For the text-containing cell, return its midpoint in [X, Y] coordinate format. 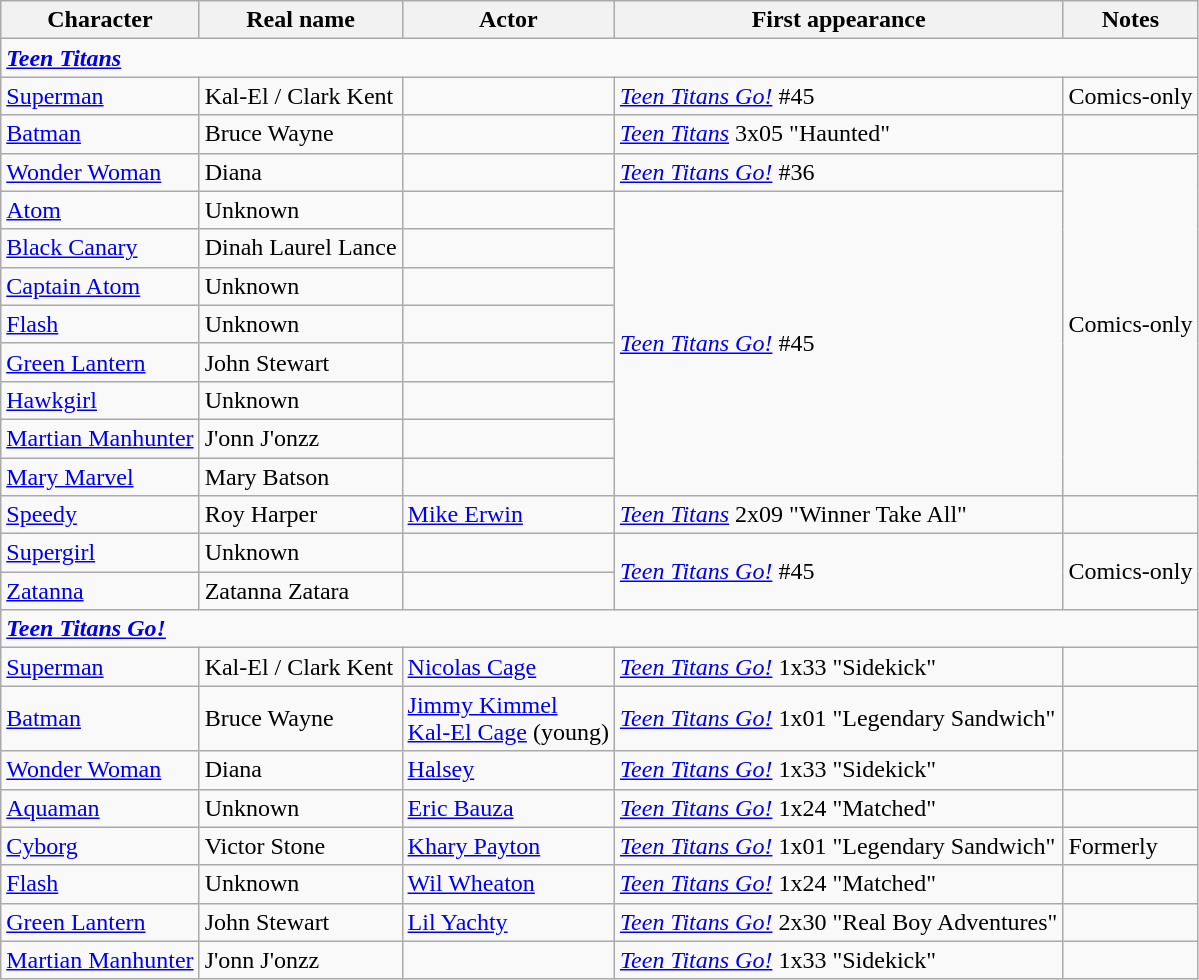
Formerly [1130, 846]
Mike Erwin [508, 515]
Victor Stone [300, 846]
Teen Titans Go! 2x30 "Real Boy Adventures" [838, 922]
Eric Bauza [508, 808]
Lil Yachty [508, 922]
Teen Titans 3x05 "Haunted" [838, 134]
First appearance [838, 20]
Wil Wheaton [508, 884]
Nicolas Cage [508, 667]
Teen Titans Go! [600, 629]
Teen Titans 2x09 "Winner Take All" [838, 515]
Mary Batson [300, 477]
Actor [508, 20]
Black Canary [100, 248]
Real name [300, 20]
Teen Titans Go! #36 [838, 172]
Roy Harper [300, 515]
Speedy [100, 515]
Mary Marvel [100, 477]
Teen Titans [600, 58]
Zatanna Zatara [300, 591]
Zatanna [100, 591]
Cyborg [100, 846]
Khary Payton [508, 846]
Character [100, 20]
Halsey [508, 770]
Captain Atom [100, 286]
Hawkgirl [100, 400]
Jimmy KimmelKal-El Cage (young) [508, 718]
Supergirl [100, 553]
Notes [1130, 20]
Atom [100, 210]
Aquaman [100, 808]
Dinah Laurel Lance [300, 248]
